For the text-containing cell, return its midpoint in (x, y) coordinate format. 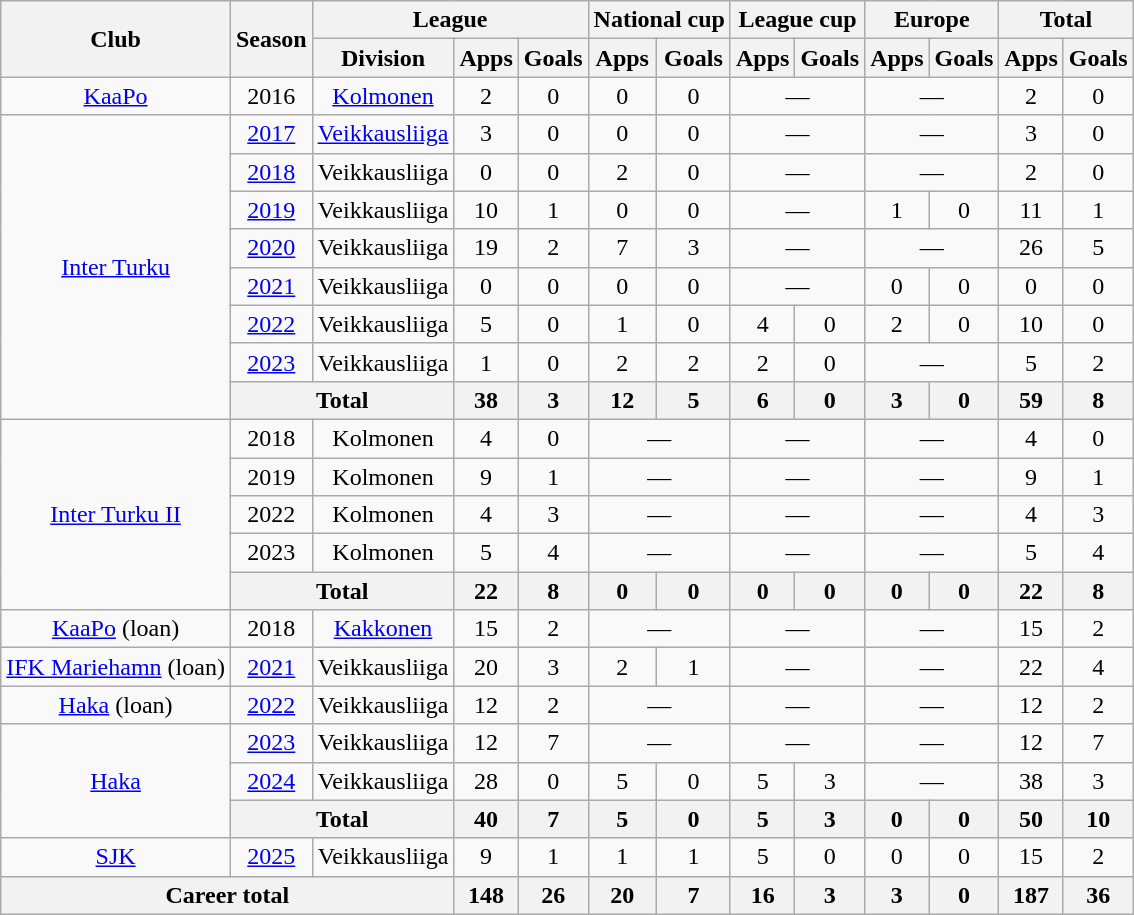
148 (486, 895)
National cup (659, 20)
59 (1031, 400)
League (450, 20)
50 (1031, 819)
2017 (271, 134)
28 (486, 781)
2016 (271, 96)
Inter Turku (116, 267)
Haka (loan) (116, 705)
36 (1098, 895)
Inter Turku II (116, 514)
Career total (228, 895)
Division (383, 58)
Kakkonen (383, 629)
KaaPo (116, 96)
11 (1031, 210)
KaaPo (loan) (116, 629)
Season (271, 39)
6 (762, 400)
Europe (932, 20)
2025 (271, 857)
Club (116, 39)
40 (486, 819)
2020 (271, 248)
2024 (271, 781)
19 (486, 248)
IFK Mariehamn (loan) (116, 667)
Haka (116, 781)
League cup (797, 20)
16 (762, 895)
187 (1031, 895)
SJK (116, 857)
